Scan for the cell matching the given text and deliver its (x, y) coordinate at center. 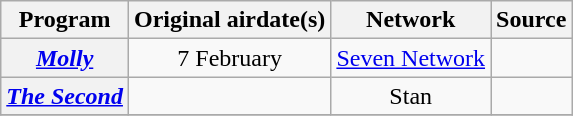
Stan (411, 96)
Source (532, 20)
Molly (65, 58)
Network (411, 20)
Original airdate(s) (229, 20)
Seven Network (411, 58)
Program (65, 20)
7 February (229, 58)
The Second (65, 96)
